Locate the cell with the specified text and output its (x, y) center coordinate. 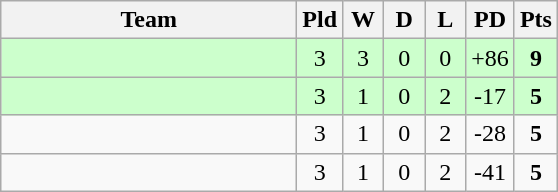
-41 (490, 172)
L (446, 20)
9 (536, 58)
Pts (536, 20)
+86 (490, 58)
-17 (490, 96)
PD (490, 20)
-28 (490, 134)
Team (149, 20)
D (404, 20)
Pld (320, 20)
W (364, 20)
